For the text-containing cell, return its midpoint in [x, y] coordinate format. 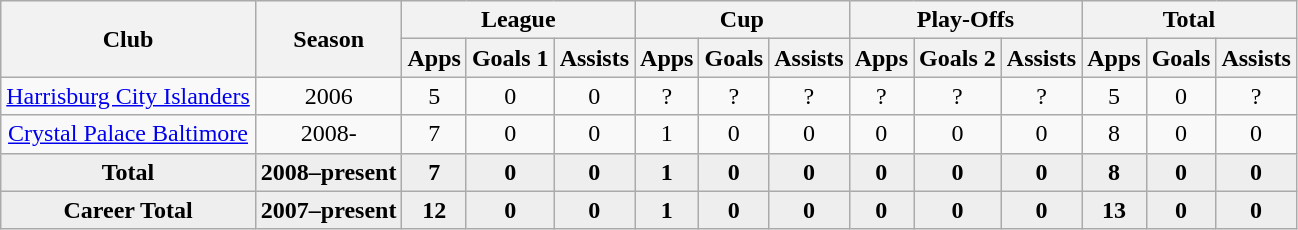
Cup [742, 20]
League [518, 20]
Goals 1 [510, 58]
Goals 2 [958, 58]
13 [1114, 210]
2008- [328, 134]
Harrisburg City Islanders [128, 96]
Career Total [128, 210]
Season [328, 39]
Play-Offs [966, 20]
Crystal Palace Baltimore [128, 134]
12 [434, 210]
2007–present [328, 210]
Club [128, 39]
2006 [328, 96]
2008–present [328, 172]
